Return the [x, y] coordinate for the center point of the cell that contains the specified text.  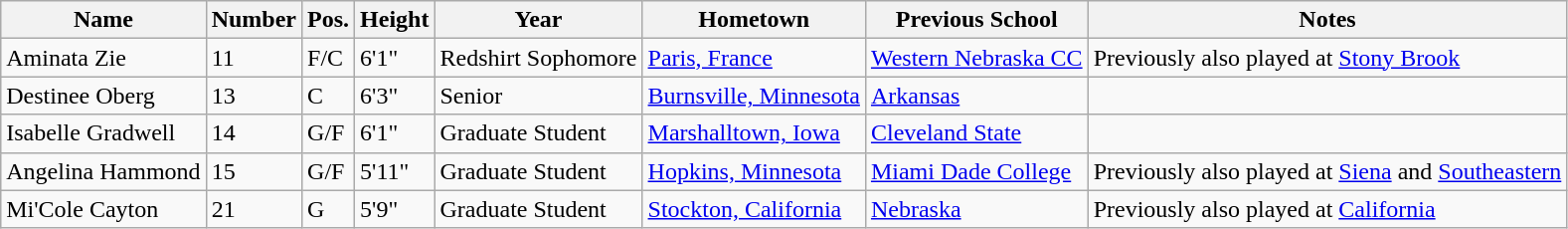
21 [254, 209]
C [328, 96]
Name [103, 20]
Destinee Oberg [103, 96]
Previously also played at Siena and Southeastern [1327, 171]
Western Nebraska CC [976, 58]
Height [395, 20]
Number [254, 20]
Senior [539, 96]
5'11" [395, 171]
Arkansas [976, 96]
Year [539, 20]
Previously also played at California [1327, 209]
13 [254, 96]
Nebraska [976, 209]
Stockton, California [754, 209]
Previously also played at Stony Brook [1327, 58]
Paris, France [754, 58]
Burnsville, Minnesota [754, 96]
Angelina Hammond [103, 171]
F/C [328, 58]
14 [254, 133]
Notes [1327, 20]
15 [254, 171]
Miami Dade College [976, 171]
Redshirt Sophomore [539, 58]
6'3" [395, 96]
Cleveland State [976, 133]
Marshalltown, Iowa [754, 133]
Isabelle Gradwell [103, 133]
Hopkins, Minnesota [754, 171]
Aminata Zie [103, 58]
G [328, 209]
5'9" [395, 209]
Previous School [976, 20]
Pos. [328, 20]
Mi'Cole Cayton [103, 209]
Hometown [754, 20]
11 [254, 58]
